Return the [X, Y] coordinate for the center point of the cell that contains the specified text.  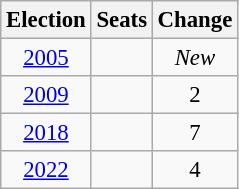
New [194, 58]
2022 [46, 170]
Seats [122, 20]
Election [46, 20]
Change [194, 20]
2009 [46, 95]
4 [194, 170]
7 [194, 133]
2018 [46, 133]
2005 [46, 58]
2 [194, 95]
